Pinpoint the cell where the given text exists, returning its [x, y] midpoint coordinate. 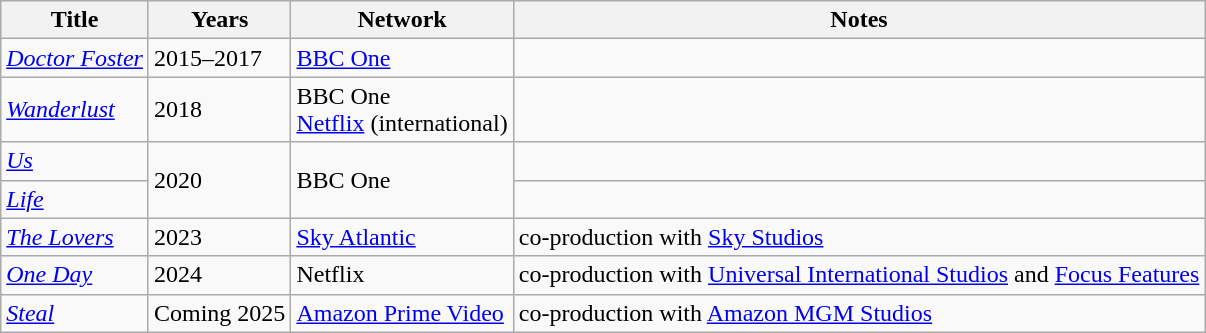
Wanderlust [75, 110]
Life [75, 199]
The Lovers [75, 237]
Us [75, 161]
One Day [75, 275]
Steal [75, 313]
co-production with Sky Studios [859, 237]
2018 [219, 110]
Netflix [402, 275]
Network [402, 20]
2023 [219, 237]
2015–2017 [219, 58]
co-production with Universal International Studios and Focus Features [859, 275]
Coming 2025 [219, 313]
Title [75, 20]
Doctor Foster [75, 58]
co-production with Amazon MGM Studios [859, 313]
2024 [219, 275]
BBC OneNetflix (international) [402, 110]
Notes [859, 20]
2020 [219, 180]
Amazon Prime Video [402, 313]
Sky Atlantic [402, 237]
Years [219, 20]
